Pinpoint the cell where the given text exists, returning its [X, Y] midpoint coordinate. 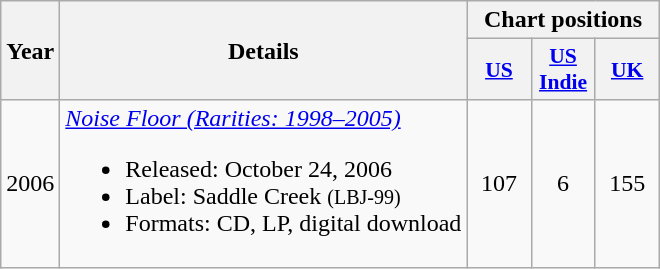
Chart positions [563, 20]
UK [627, 70]
USIndie [563, 70]
Details [264, 50]
Year [30, 50]
US [499, 70]
2006 [30, 184]
155 [627, 184]
Noise Floor (Rarities: 1998–2005)Released: October 24, 2006Label: Saddle Creek (LBJ-99)Formats: CD, LP, digital download [264, 184]
6 [563, 184]
107 [499, 184]
